Identify which cell holds the provided text, then report its [X, Y] central coordinate. 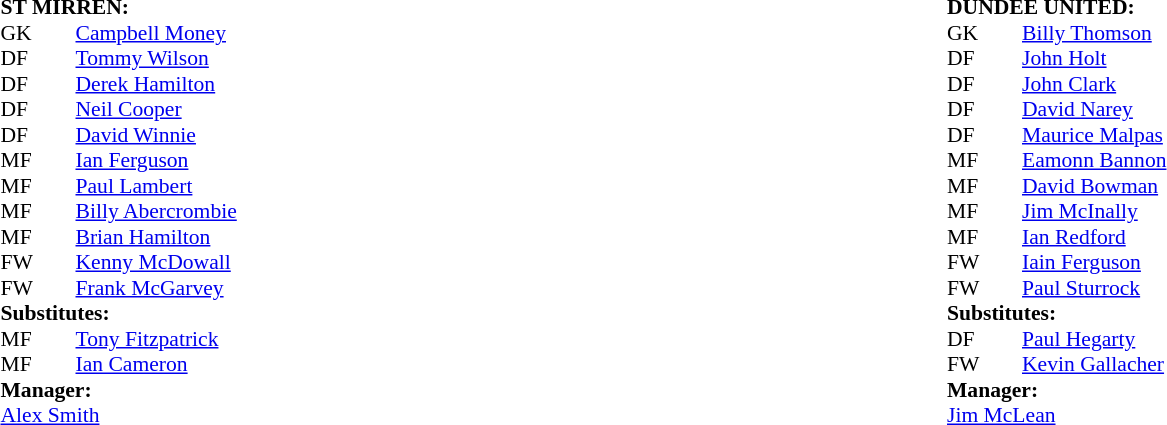
Brian Hamilton [156, 237]
Maurice Malpas [1094, 135]
Ian Cameron [156, 365]
Neil Cooper [156, 109]
Ian Redford [1094, 237]
John Clark [1094, 84]
John Holt [1094, 59]
Paul Sturrock [1094, 288]
Tommy Wilson [156, 59]
Billy Thomson [1094, 33]
Kenny McDowall [156, 263]
Paul Lambert [156, 186]
Iain Ferguson [1094, 263]
Derek Hamilton [156, 84]
Jim McInally [1094, 211]
Ian Ferguson [156, 161]
Tony Fitzpatrick [156, 339]
Billy Abercrombie [156, 211]
Paul Hegarty [1094, 339]
Kevin Gallacher [1094, 365]
Eamonn Bannon [1094, 161]
David Winnie [156, 135]
Frank McGarvey [156, 288]
Campbell Money [156, 33]
David Bowman [1094, 186]
David Narey [1094, 109]
